For the text-containing cell, return its midpoint in [x, y] coordinate format. 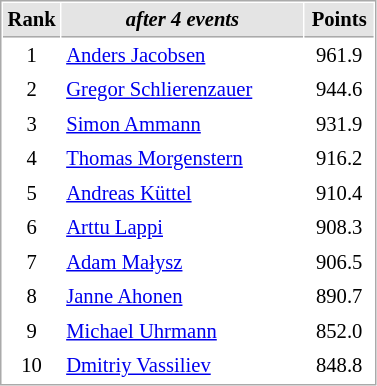
Thomas Morgenstern [183, 158]
1 [32, 56]
6 [32, 228]
Michael Uhrmann [183, 332]
2 [32, 90]
908.3 [340, 228]
4 [32, 158]
852.0 [340, 332]
9 [32, 332]
7 [32, 262]
Rank [32, 20]
after 4 events [183, 20]
Adam Małysz [183, 262]
906.5 [340, 262]
10 [32, 366]
Janne Ahonen [183, 296]
Gregor Schlierenzauer [183, 90]
Dmitriy Vassiliev [183, 366]
3 [32, 124]
931.9 [340, 124]
5 [32, 194]
961.9 [340, 56]
8 [32, 296]
910.4 [340, 194]
Anders Jacobsen [183, 56]
916.2 [340, 158]
944.6 [340, 90]
848.8 [340, 366]
890.7 [340, 296]
Andreas Küttel [183, 194]
Simon Ammann [183, 124]
Arttu Lappi [183, 228]
Points [340, 20]
